For the text-containing cell, return its midpoint in (x, y) coordinate format. 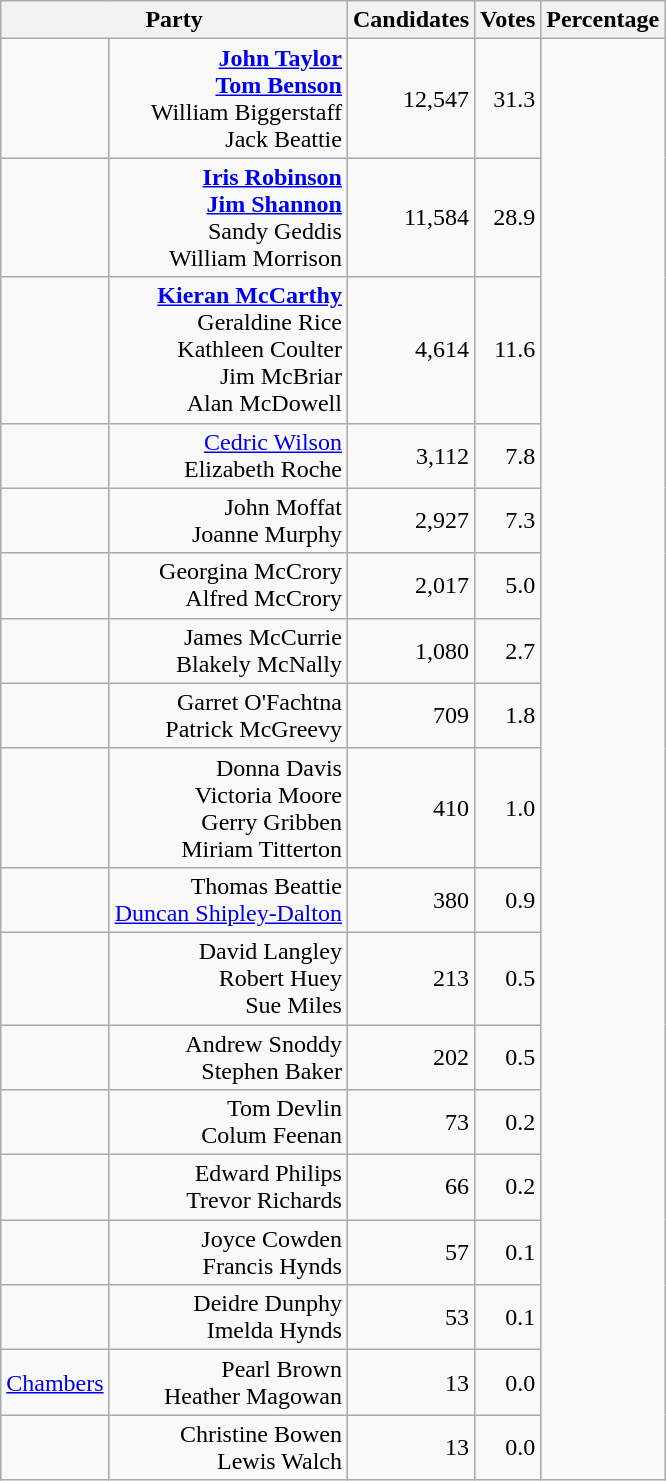
Candidates (410, 20)
12,547 (410, 98)
11.6 (508, 350)
57 (410, 1252)
213 (410, 978)
Tom DevlinColum Feenan (228, 1122)
28.9 (508, 218)
73 (410, 1122)
2.7 (508, 650)
11,584 (410, 218)
1.0 (508, 808)
John TaylorTom BensonWilliam BiggerstaffJack Beattie (228, 98)
Kieran McCarthyGeraldine RiceKathleen CoulterJim McBriarAlan McDowell (228, 350)
Edward PhilipsTrevor Richards (228, 1188)
Chambers (55, 1382)
7.8 (508, 456)
Party (174, 20)
1.8 (508, 716)
66 (410, 1188)
Thomas BeattieDuncan Shipley-Dalton (228, 900)
380 (410, 900)
2,017 (410, 586)
202 (410, 1056)
Christine BowenLewis Walch (228, 1448)
1,080 (410, 650)
Deidre DunphyImelda Hynds (228, 1318)
Joyce CowdenFrancis Hynds (228, 1252)
Georgina McCroryAlfred McCrory (228, 586)
7.3 (508, 520)
Cedric WilsonElizabeth Roche (228, 456)
0.9 (508, 900)
4,614 (410, 350)
410 (410, 808)
Garret O'FachtnaPatrick McGreevy (228, 716)
Iris RobinsonJim ShannonSandy GeddisWilliam Morrison (228, 218)
3,112 (410, 456)
53 (410, 1318)
Percentage (603, 20)
Andrew SnoddyStephen Baker (228, 1056)
Donna DavisVictoria MooreGerry GribbenMiriam Titterton (228, 808)
31.3 (508, 98)
James McCurrieBlakely McNally (228, 650)
5.0 (508, 586)
David LangleyRobert HueySue Miles (228, 978)
John MoffatJoanne Murphy (228, 520)
709 (410, 716)
2,927 (410, 520)
Votes (508, 20)
Pearl BrownHeather Magowan (228, 1382)
